From the cell containing the given text, extract its center point as (X, Y) coordinate. 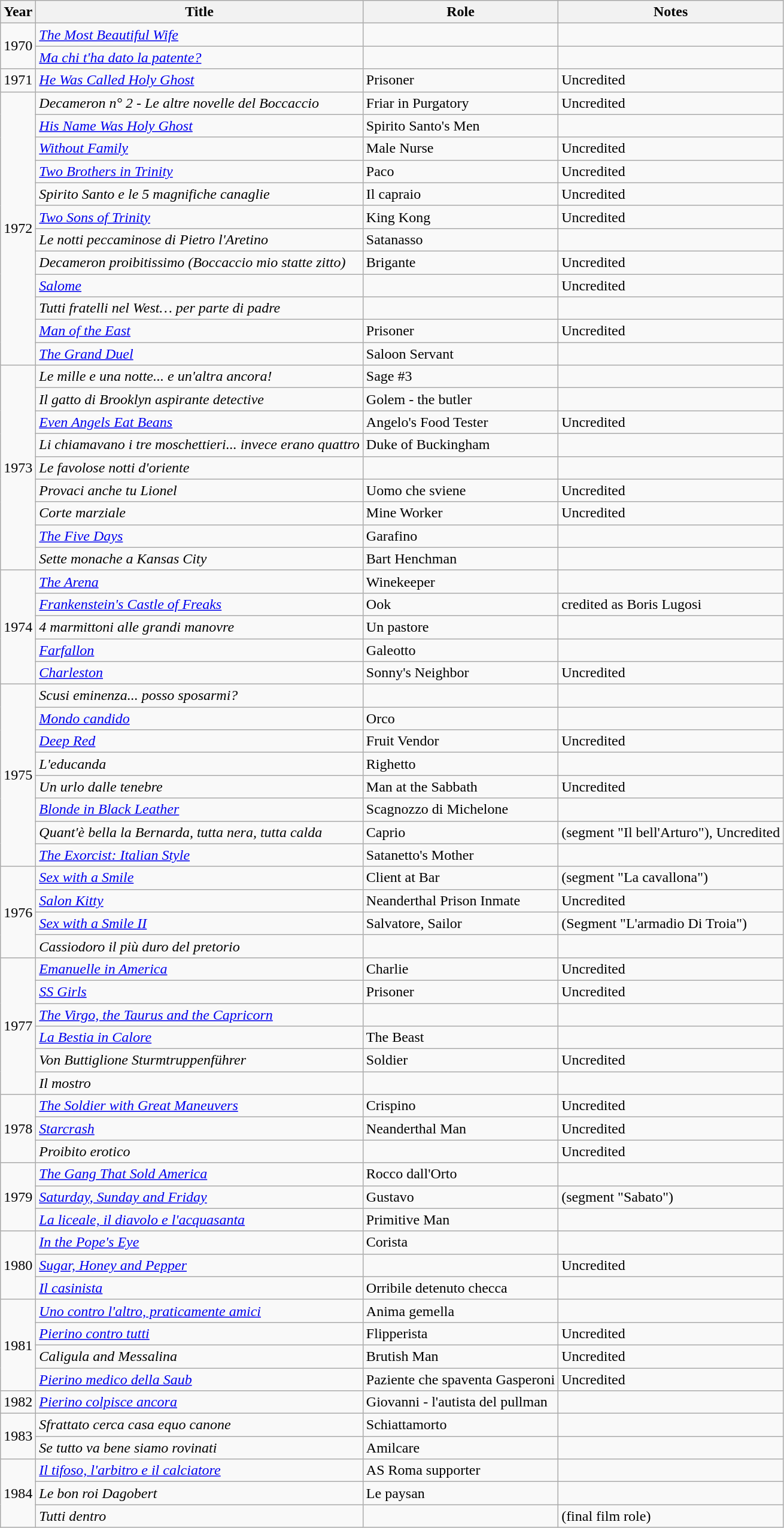
Charleston (200, 673)
(final film role) (671, 1516)
Quant'è bella la Bernarda, tutta nera, tutta calda (200, 832)
Man at the Sabbath (460, 787)
Saloon Servant (460, 354)
Satanasso (460, 239)
Soldier (460, 1060)
Tutti fratelli nel West… per parte di padre (200, 308)
Sfrattato cerca casa equo canone (200, 1425)
Righetto (460, 764)
Salvatore, Sailor (460, 923)
Cassiodoro il più duro del pretorio (200, 946)
The Virgo, the Taurus and the Capricorn (200, 1015)
Salon Kitty (200, 901)
Sex with a Smile (200, 878)
Salome (200, 286)
His Name Was Holy Ghost (200, 126)
Il gatto di Brooklyn aspirante detective (200, 399)
Two Brothers in Trinity (200, 171)
Two Sons of Trinity (200, 217)
Uomo che sviene (460, 490)
Mine Worker (460, 513)
King Kong (460, 217)
He Was Called Holy Ghost (200, 80)
Bart Henchman (460, 559)
1976 (18, 912)
Gustavo (460, 1197)
Man of the East (200, 331)
Neanderthal Man (460, 1129)
La liceale, il diavolo e l'acquasanta (200, 1220)
The Gang That Sold America (200, 1174)
Caligula and Messalina (200, 1356)
1981 (18, 1345)
Sex with a Smile II (200, 923)
Uno contro l'altro, praticamente amici (200, 1311)
Il mostro (200, 1083)
1971 (18, 80)
Brutish Man (460, 1356)
Sugar, Honey and Pepper (200, 1265)
Friar in Purgatory (460, 103)
Spirito Santo e le 5 magnifiche canaglie (200, 194)
Title (200, 12)
Sette monache a Kansas City (200, 559)
(segment "La cavallona") (671, 878)
The Soldier with Great Maneuvers (200, 1106)
Orribile detenuto checca (460, 1288)
La Bestia in Calore (200, 1038)
(segment "Il bell'Arturo"), Uncredited (671, 832)
Deep Red (200, 741)
SS Girls (200, 992)
Decameron proibitissimo (Boccaccio mio statte zitto) (200, 262)
1979 (18, 1197)
Pierino medico della Saub (200, 1379)
Il casinista (200, 1288)
Male Nurse (460, 148)
Galeotto (460, 650)
Un urlo dalle tenebre (200, 787)
Charlie (460, 969)
Le mille e una notte... e un'altra ancora! (200, 377)
The Five Days (200, 536)
Giovanni - l'autista del pullman (460, 1402)
Frankenstein's Castle of Freaks (200, 604)
Neanderthal Prison Inmate (460, 901)
1983 (18, 1436)
AS Roma supporter (460, 1471)
The Exorcist: Italian Style (200, 855)
1984 (18, 1493)
1975 (18, 775)
(segment "Sabato") (671, 1197)
Ma chi t'ha dato la patente? (200, 57)
The Beast (460, 1038)
Li chiamavano i tre moschettieri... invece erano quattro (200, 445)
Blonde in Black Leather (200, 810)
Paco (460, 171)
Crispino (460, 1106)
Corista (460, 1242)
Anima gemella (460, 1311)
Tutti dentro (200, 1516)
Duke of Buckingham (460, 445)
Emanuelle in America (200, 969)
Scagnozzo di Michelone (460, 810)
Orco (460, 718)
credited as Boris Lugosi (671, 604)
1978 (18, 1129)
Without Family (200, 148)
Pierino contro tutti (200, 1333)
(Segment "L'armadio Di Troia") (671, 923)
Garafino (460, 536)
Primitive Man (460, 1220)
Mondo candido (200, 718)
Scusi eminenza... posso sposarmi? (200, 696)
1970 (18, 46)
Saturday, Sunday and Friday (200, 1197)
L'educanda (200, 764)
Se tutto va bene siamo rovinati (200, 1448)
1974 (18, 627)
Il tifoso, l'arbitro e il calciatore (200, 1471)
Even Angels Eat Beans (200, 422)
Von Buttiglione Sturmtruppenführer (200, 1060)
Year (18, 12)
Ook (460, 604)
Le bon roi Dagobert (200, 1493)
In the Pope's Eye (200, 1242)
Notes (671, 12)
Farfallon (200, 650)
Brigante (460, 262)
1972 (18, 229)
Angelo's Food Tester (460, 422)
1973 (18, 468)
Il capraio (460, 194)
1982 (18, 1402)
Amilcare (460, 1448)
Starcrash (200, 1129)
Le favolose notti d'oriente (200, 468)
Provaci anche tu Lionel (200, 490)
Flipperista (460, 1333)
Paziente che spaventa Gasperoni (460, 1379)
Winekeeper (460, 581)
Rocco dall'Orto (460, 1174)
Corte marziale (200, 513)
Le paysan (460, 1493)
Client at Bar (460, 878)
Role (460, 12)
Golem - the butler (460, 399)
Decameron n° 2 - Le altre novelle del Boccaccio (200, 103)
Sage #3 (460, 377)
4 marmittoni alle grandi manovre (200, 627)
1980 (18, 1265)
Schiattamorto (460, 1425)
Spirito Santo's Men (460, 126)
Le notti peccaminose di Pietro l'Aretino (200, 239)
1977 (18, 1026)
Un pastore (460, 627)
Pierino colpisce ancora (200, 1402)
Caprio (460, 832)
Satanetto's Mother (460, 855)
Sonny's Neighbor (460, 673)
Proibito erotico (200, 1151)
Fruit Vendor (460, 741)
The Arena (200, 581)
The Grand Duel (200, 354)
The Most Beautiful Wife (200, 35)
